Output the (x, y) coordinate of the center of the cell containing the given text.  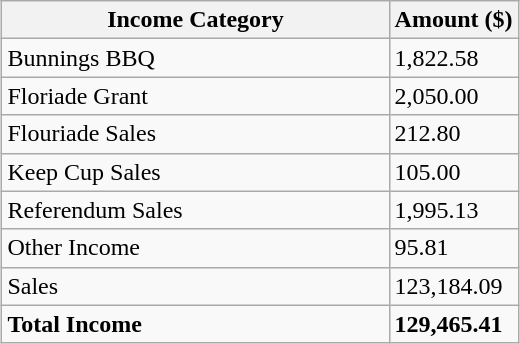
Total Income (196, 324)
Flouriade Sales (196, 134)
1,995.13 (454, 210)
212.80 (454, 134)
Referendum Sales (196, 210)
95.81 (454, 248)
105.00 (454, 172)
Bunnings BBQ (196, 58)
Income Category (196, 20)
Other Income (196, 248)
1,822.58 (454, 58)
Sales (196, 286)
129,465.41 (454, 324)
2,050.00 (454, 96)
Floriade Grant (196, 96)
Keep Cup Sales (196, 172)
123,184.09 (454, 286)
Amount ($) (454, 20)
